Locate the cell with the specified text and output its [X, Y] center coordinate. 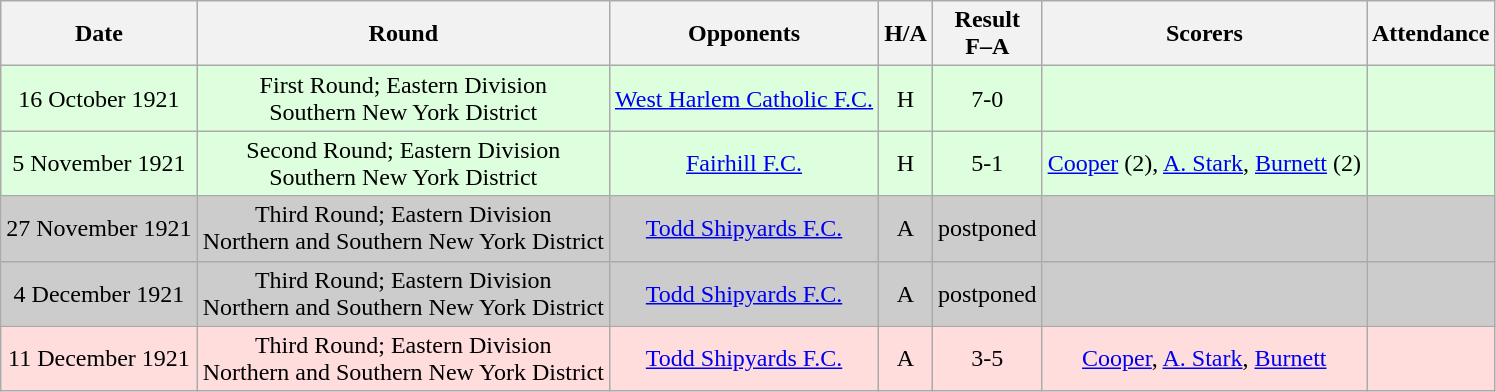
Attendance [1430, 34]
Cooper (2), A. Stark, Burnett (2) [1204, 164]
Scorers [1204, 34]
First Round; Eastern DivisionSouthern New York District [403, 98]
Date [99, 34]
27 November 1921 [99, 228]
Second Round; Eastern DivisionSouthern New York District [403, 164]
West Harlem Catholic F.C. [744, 98]
5-1 [987, 164]
Cooper, A. Stark, Burnett [1204, 358]
11 December 1921 [99, 358]
Round [403, 34]
H/A [906, 34]
ResultF–A [987, 34]
7-0 [987, 98]
5 November 1921 [99, 164]
Opponents [744, 34]
4 December 1921 [99, 294]
3-5 [987, 358]
Fairhill F.C. [744, 164]
16 October 1921 [99, 98]
